For the text-containing cell, return its midpoint in [X, Y] coordinate format. 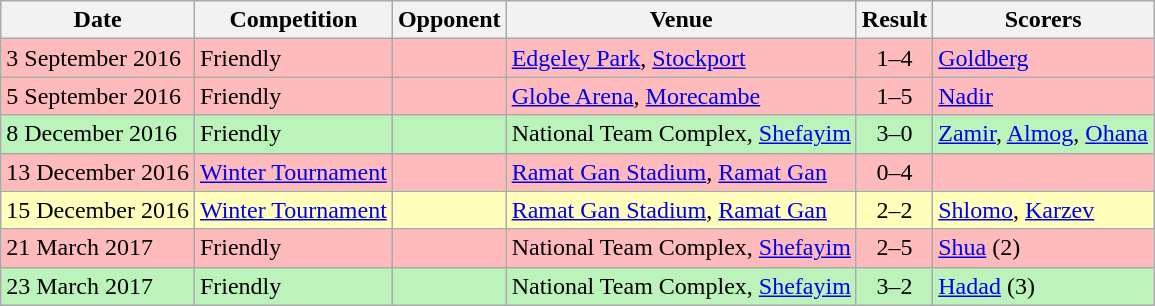
Result [894, 20]
Venue [681, 20]
Opponent [449, 20]
13 December 2016 [98, 172]
21 March 2017 [98, 248]
3–0 [894, 134]
Scorers [1044, 20]
1–4 [894, 58]
0–4 [894, 172]
Hadad (3) [1044, 286]
Competition [293, 20]
15 December 2016 [98, 210]
2–2 [894, 210]
5 September 2016 [98, 96]
Edgeley Park, Stockport [681, 58]
3–2 [894, 286]
Globe Arena, Morecambe [681, 96]
3 September 2016 [98, 58]
Date [98, 20]
23 March 2017 [98, 286]
2–5 [894, 248]
Zamir, Almog, Ohana [1044, 134]
8 December 2016 [98, 134]
Nadir [1044, 96]
Shlomo, Karzev [1044, 210]
1–5 [894, 96]
Shua (2) [1044, 248]
Goldberg [1044, 58]
